Capture the cell that displays the provided text and extract its [x, y] central coordinate. 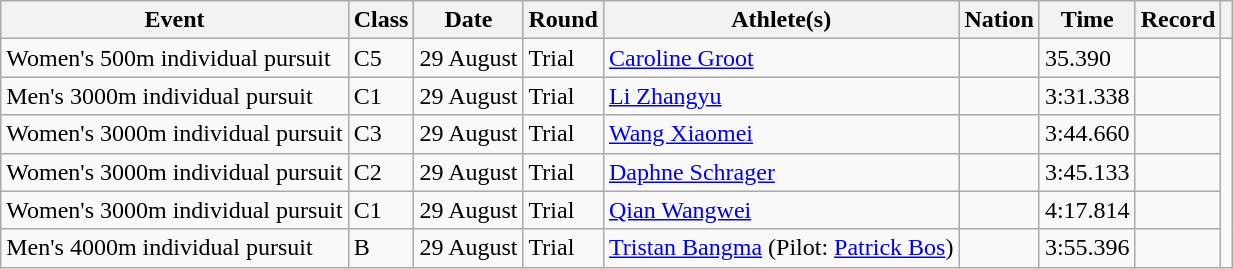
3:55.396 [1087, 248]
Men's 4000m individual pursuit [174, 248]
Qian Wangwei [781, 210]
Round [563, 20]
3:31.338 [1087, 96]
3:44.660 [1087, 134]
35.390 [1087, 58]
Athlete(s) [781, 20]
Event [174, 20]
3:45.133 [1087, 172]
C2 [381, 172]
Tristan Bangma (Pilot: Patrick Bos) [781, 248]
Wang Xiaomei [781, 134]
4:17.814 [1087, 210]
Men's 3000m individual pursuit [174, 96]
C3 [381, 134]
Class [381, 20]
Caroline Groot [781, 58]
B [381, 248]
Daphne Schrager [781, 172]
Record [1178, 20]
Nation [999, 20]
Time [1087, 20]
Date [468, 20]
Women's 500m individual pursuit [174, 58]
C5 [381, 58]
Li Zhangyu [781, 96]
